Detect which cell encompasses the target text, then output its (X, Y) center coordinate. 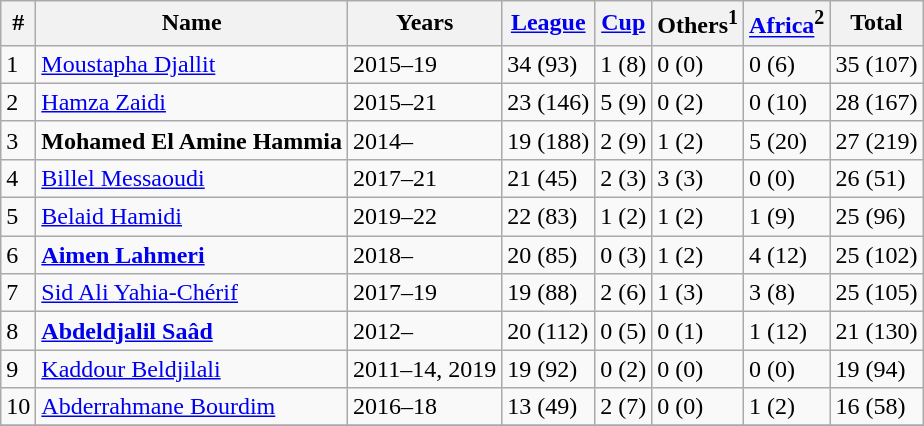
Aimen Lahmeri (192, 255)
2018– (425, 255)
2014– (425, 140)
0 (1) (698, 331)
0 (3) (624, 255)
25 (96) (876, 217)
2019–22 (425, 217)
Others1 (698, 24)
5 (18, 217)
19 (188) (548, 140)
Sid Ali Yahia-Chérif (192, 293)
Cup (624, 24)
1 (3) (698, 293)
13 (49) (548, 407)
2017–21 (425, 178)
26 (51) (876, 178)
6 (18, 255)
Belaid Hamidi (192, 217)
0 (10) (787, 102)
23 (146) (548, 102)
Abdeldjalil Saâd (192, 331)
2012– (425, 331)
0 (5) (624, 331)
19 (94) (876, 369)
19 (88) (548, 293)
9 (18, 369)
4 (12) (787, 255)
20 (85) (548, 255)
Total (876, 24)
Africa2 (787, 24)
1 (12) (787, 331)
25 (102) (876, 255)
2 (6) (624, 293)
2 (9) (624, 140)
28 (167) (876, 102)
1 (18, 64)
2015–19 (425, 64)
19 (92) (548, 369)
16 (58) (876, 407)
2016–18 (425, 407)
22 (83) (548, 217)
3 (8) (787, 293)
4 (18, 178)
34 (93) (548, 64)
3 (18, 140)
# (18, 24)
27 (219) (876, 140)
3 (3) (698, 178)
21 (130) (876, 331)
20 (112) (548, 331)
21 (45) (548, 178)
Billel Messaoudi (192, 178)
5 (9) (624, 102)
League (548, 24)
5 (20) (787, 140)
2 (18, 102)
Name (192, 24)
Kaddour Beldjilali (192, 369)
7 (18, 293)
1 (9) (787, 217)
10 (18, 407)
Abderrahmane Bourdim (192, 407)
2 (3) (624, 178)
2011–14, 2019 (425, 369)
25 (105) (876, 293)
Hamza Zaidi (192, 102)
0 (6) (787, 64)
2017–19 (425, 293)
2 (7) (624, 407)
Mohamed El Amine Hammia (192, 140)
Moustapha Djallit (192, 64)
8 (18, 331)
2015–21 (425, 102)
Years (425, 24)
1 (8) (624, 64)
35 (107) (876, 64)
